Capture the cell that displays the provided text and extract its [X, Y] central coordinate. 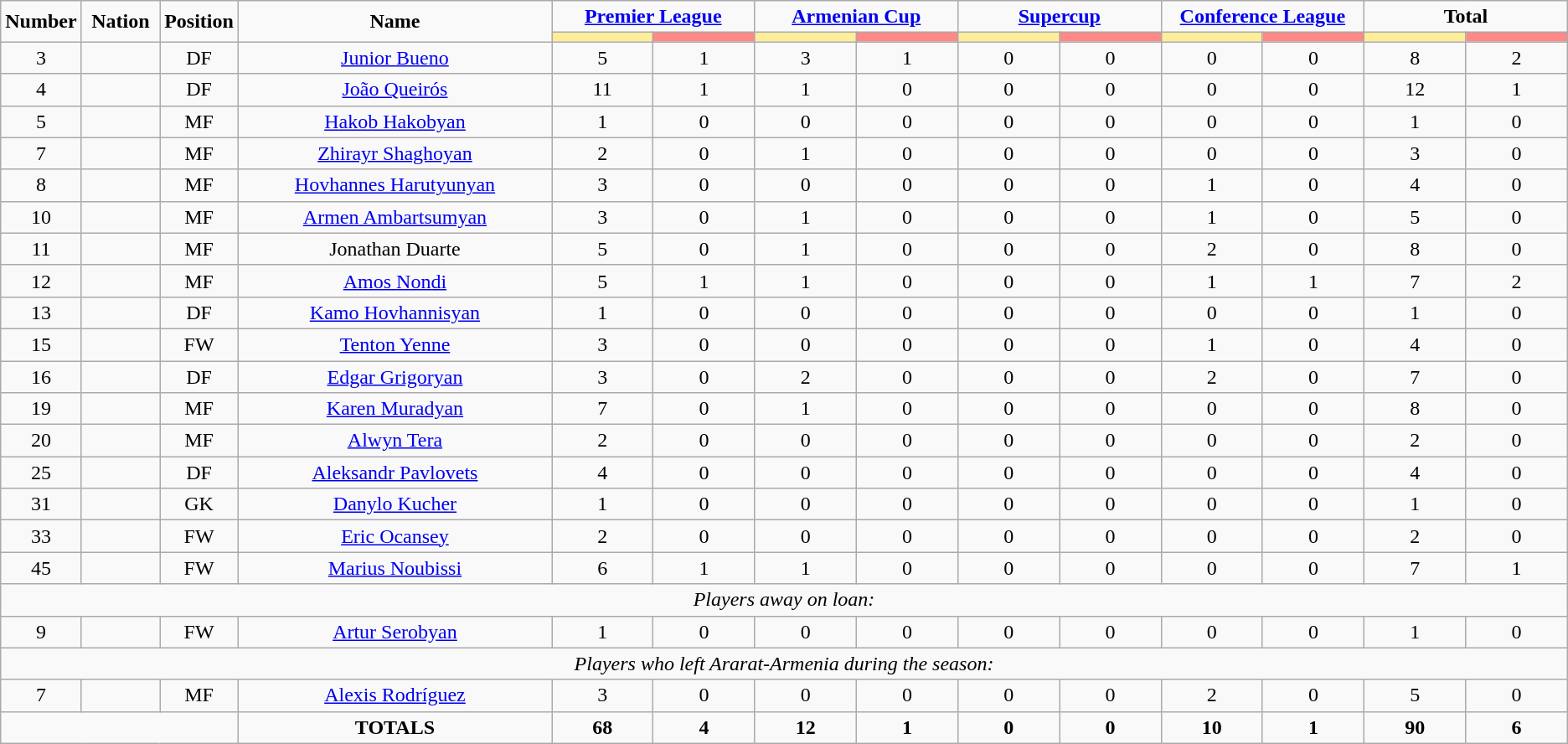
Danylo Kucher [395, 504]
Premier League [653, 17]
Eric Ocansey [395, 536]
Zhirayr Shaghoyan [395, 153]
Junior Bueno [395, 58]
45 [41, 568]
Position [199, 22]
Jonathan Duarte [395, 249]
25 [41, 473]
Armen Ambartsumyan [395, 217]
13 [41, 313]
Hakob Hakobyan [395, 121]
Players away on loan: [784, 600]
Supercup [1060, 17]
20 [41, 441]
Hovhannes Harutyunyan [395, 185]
Armenian Cup [856, 17]
Marius Noubissi [395, 568]
16 [41, 376]
Players who left Ararat-Armenia during the season: [784, 664]
Kamo Hovhannisyan [395, 313]
Alexis Rodríguez [395, 695]
19 [41, 409]
Aleksandr Pavlovets [395, 473]
Artur Serobyan [395, 632]
Total [1466, 17]
33 [41, 536]
GK [199, 504]
Name [395, 22]
Edgar Grigoryan [395, 376]
31 [41, 504]
9 [41, 632]
Number [41, 22]
Karen Muradyan [395, 409]
15 [41, 344]
Alwyn Tera [395, 441]
90 [1416, 727]
João Queirós [395, 90]
TOTALS [395, 727]
Conference League [1263, 17]
Nation [121, 22]
Tenton Yenne [395, 344]
Amos Nondi [395, 281]
68 [601, 727]
